For the text-containing cell, return its midpoint in (X, Y) coordinate format. 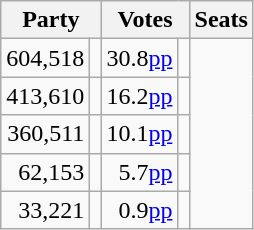
Party (51, 20)
413,610 (46, 96)
62,153 (46, 172)
10.1pp (140, 134)
16.2pp (140, 96)
Seats (221, 20)
5.7pp (140, 172)
360,511 (46, 134)
0.9pp (140, 210)
33,221 (46, 210)
Votes (145, 20)
604,518 (46, 58)
30.8pp (140, 58)
